Detect which cell encompasses the target text, then output its (X, Y) center coordinate. 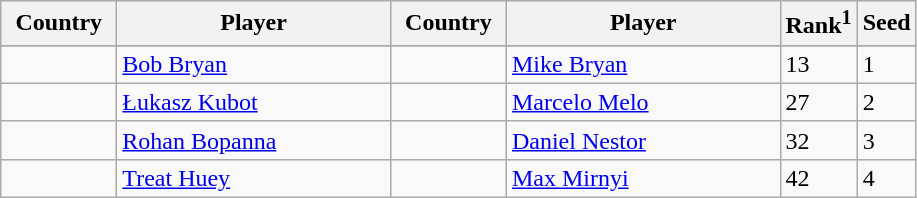
13 (818, 64)
2 (886, 102)
Seed (886, 24)
Łukasz Kubot (254, 102)
Daniel Nestor (643, 140)
Bob Bryan (254, 64)
32 (818, 140)
Rohan Bopanna (254, 140)
42 (818, 178)
3 (886, 140)
Marcelo Melo (643, 102)
Treat Huey (254, 178)
Mike Bryan (643, 64)
1 (886, 64)
4 (886, 178)
Max Mirnyi (643, 178)
27 (818, 102)
Rank1 (818, 24)
